Extract the (x, y) coordinate from the center of the cell holding the provided text.  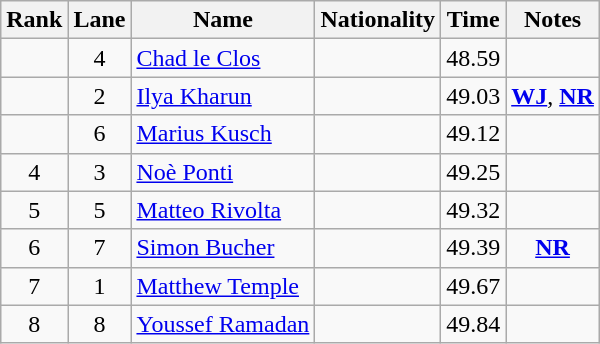
49.03 (474, 96)
Name (223, 20)
48.59 (474, 58)
NR (553, 248)
Marius Kusch (223, 134)
2 (100, 96)
Chad le Clos (223, 58)
49.25 (474, 172)
Nationality (378, 20)
Ilya Kharun (223, 96)
Time (474, 20)
49.32 (474, 210)
49.84 (474, 324)
Lane (100, 20)
3 (100, 172)
Noè Ponti (223, 172)
Rank (34, 20)
Matthew Temple (223, 286)
49.39 (474, 248)
Notes (553, 20)
1 (100, 286)
49.67 (474, 286)
Matteo Rivolta (223, 210)
WJ, NR (553, 96)
Youssef Ramadan (223, 324)
49.12 (474, 134)
Simon Bucher (223, 248)
